For the text-containing cell, return its midpoint in [X, Y] coordinate format. 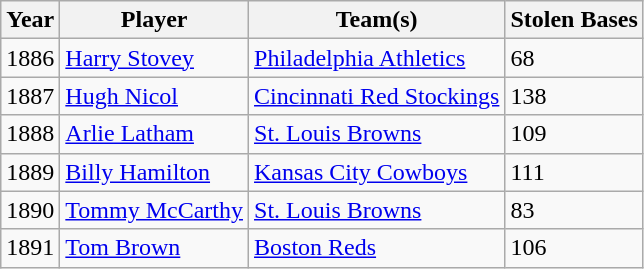
1886 [30, 58]
Year [30, 20]
111 [574, 172]
Stolen Bases [574, 20]
Team(s) [377, 20]
Player [154, 20]
Kansas City Cowboys [377, 172]
83 [574, 210]
Tom Brown [154, 248]
Tommy McCarthy [154, 210]
138 [574, 96]
1889 [30, 172]
1888 [30, 134]
Billy Hamilton [154, 172]
Arlie Latham [154, 134]
1887 [30, 96]
1891 [30, 248]
Philadelphia Athletics [377, 58]
Cincinnati Red Stockings [377, 96]
1890 [30, 210]
Hugh Nicol [154, 96]
Harry Stovey [154, 58]
109 [574, 134]
106 [574, 248]
Boston Reds [377, 248]
68 [574, 58]
